Provide the (x, y) coordinate of the cell's center where the given text is located.  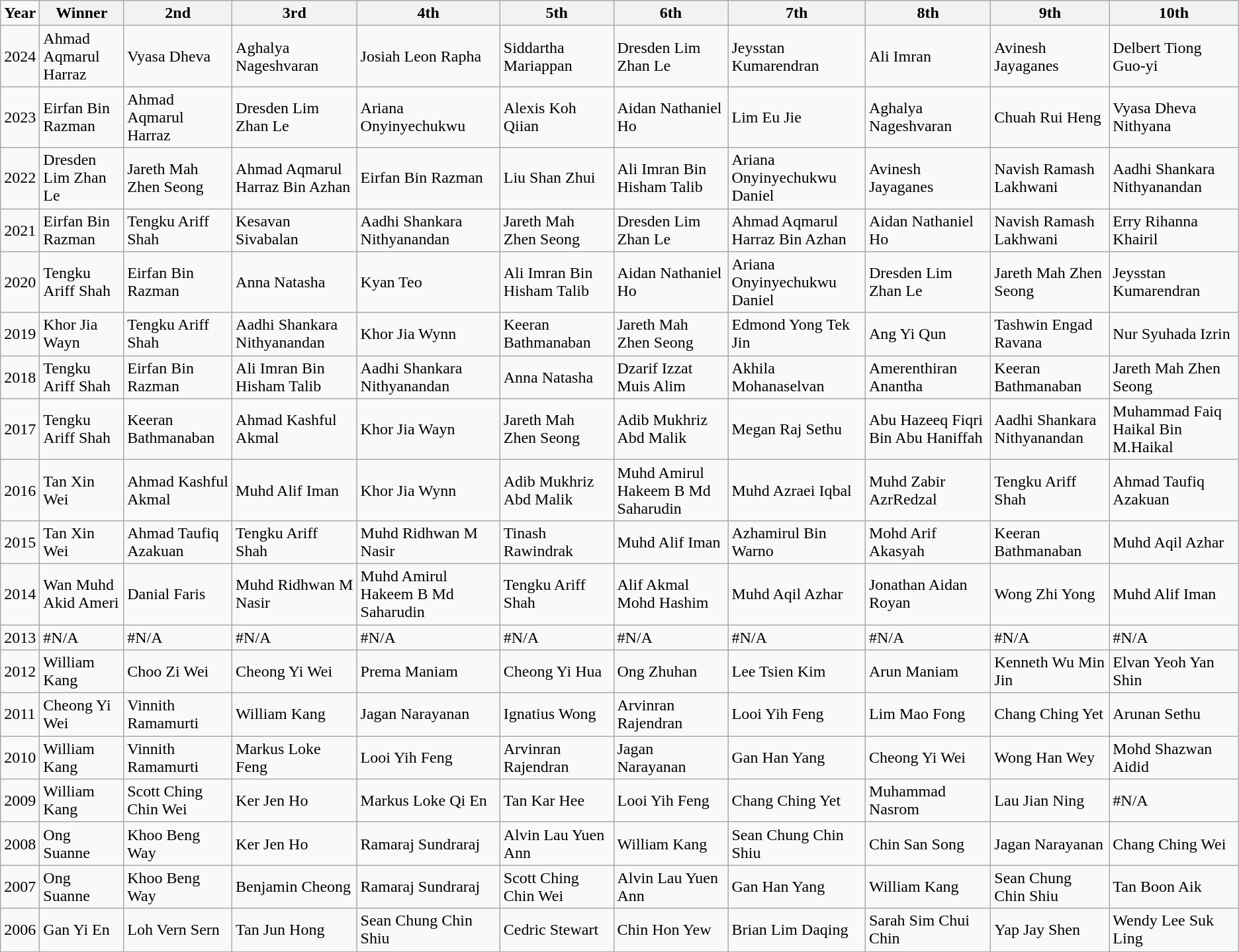
2012 (20, 671)
2008 (20, 843)
Chang Ching Wei (1174, 843)
Cedric Stewart (557, 929)
Lim Eu Jie (797, 117)
5th (557, 13)
2024 (20, 56)
2006 (20, 929)
Tan Kar Hee (557, 801)
Abu Hazeeq Fiqri Bin Abu Haniffah (928, 429)
Muhd Azraei Iqbal (797, 490)
Vyasa Dheva Nithyana (1174, 117)
Mohd Shazwan Aidid (1174, 757)
Ang Yi Qun (928, 334)
Markus Loke Qi En (428, 801)
Benjamin Cheong (295, 887)
Azhamirul Bin Warno (797, 542)
Prema Maniam (428, 671)
2017 (20, 429)
2nd (178, 13)
Muhammad Nasrom (928, 801)
2022 (20, 178)
2023 (20, 117)
Lee Tsien Kim (797, 671)
Elvan Yeoh Yan Shin (1174, 671)
2016 (20, 490)
Delbert Tiong Guo-yi (1174, 56)
Ariana Onyinyechukwu (428, 117)
Tan Jun Hong (295, 929)
Alexis Koh Qiian (557, 117)
Chin Hon Yew (671, 929)
Alif Akmal Mohd Hashim (671, 594)
Mohd Arif Akasyah (928, 542)
6th (671, 13)
2013 (20, 638)
Kyan Teo (428, 282)
4th (428, 13)
Gan Yi En (82, 929)
Sarah Sim Chui Chin (928, 929)
Cheong Yi Hua (557, 671)
Wong Zhi Yong (1050, 594)
Arunan Sethu (1174, 715)
Arun Maniam (928, 671)
8th (928, 13)
3rd (295, 13)
Ignatius Wong (557, 715)
7th (797, 13)
Edmond Yong Tek Jin (797, 334)
Lim Mao Fong (928, 715)
Markus Loke Feng (295, 757)
2020 (20, 282)
Nur Syuhada Izrin (1174, 334)
10th (1174, 13)
Tashwin Engad Ravana (1050, 334)
2015 (20, 542)
Erry Rihanna Khairil (1174, 230)
Brian Lim Daqing (797, 929)
Vyasa Dheva (178, 56)
2010 (20, 757)
2019 (20, 334)
Danial Faris (178, 594)
Muhd Zabir AzrRedzal (928, 490)
Loh Vern Sern (178, 929)
Chuah Rui Heng (1050, 117)
Wan Muhd Akid Ameri (82, 594)
Josiah Leon Rapha (428, 56)
Tinash Rawindrak (557, 542)
Kenneth Wu Min Jin (1050, 671)
Choo Zi Wei (178, 671)
Siddartha Mariappan (557, 56)
2021 (20, 230)
Dzarif Izzat Muis Alim (671, 377)
Chin San Song (928, 843)
Megan Raj Sethu (797, 429)
Muhammad Faiq Haikal Bin M.Haikal (1174, 429)
Liu Shan Zhui (557, 178)
2014 (20, 594)
Amerenthiran Anantha (928, 377)
Yap Jay Shen (1050, 929)
Wendy Lee Suk Ling (1174, 929)
Year (20, 13)
Jonathan Aidan Royan (928, 594)
2007 (20, 887)
2009 (20, 801)
Ali Imran (928, 56)
2011 (20, 715)
Winner (82, 13)
Kesavan Sivabalan (295, 230)
2018 (20, 377)
Wong Han Wey (1050, 757)
Lau Jian Ning (1050, 801)
9th (1050, 13)
Tan Boon Aik (1174, 887)
Ong Zhuhan (671, 671)
Akhila Mohanaselvan (797, 377)
